Determine the (x, y) coordinate at the center of the cell enclosing the given text.  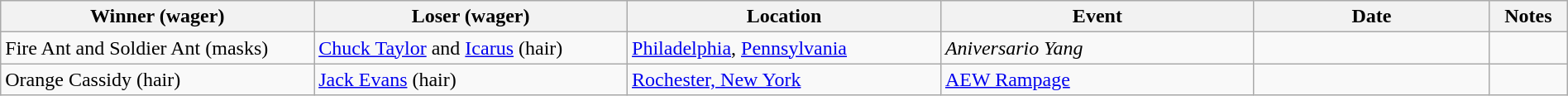
Jack Evans (hair) (471, 79)
Location (784, 17)
Event (1097, 17)
Fire Ant and Soldier Ant (masks) (157, 48)
Notes (1528, 17)
Chuck Taylor and Icarus (hair) (471, 48)
Date (1371, 17)
Loser (wager) (471, 17)
Philadelphia, Pennsylvania (784, 48)
Rochester, New York (784, 79)
Orange Cassidy (hair) (157, 79)
AEW Rampage (1097, 79)
Winner (wager) (157, 17)
Aniversario Yang (1097, 48)
